Extract the [x, y] coordinate from the center of the cell holding the provided text.  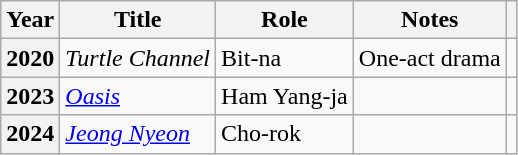
Jeong Nyeon [138, 134]
Notes [430, 20]
Role [285, 20]
Turtle Channel [138, 58]
Cho-rok [285, 134]
2024 [30, 134]
Year [30, 20]
Ham Yang-ja [285, 96]
Title [138, 20]
One-act drama [430, 58]
Bit-na [285, 58]
2023 [30, 96]
2020 [30, 58]
Oasis [138, 96]
